Identify which cell holds the provided text, then report its [x, y] central coordinate. 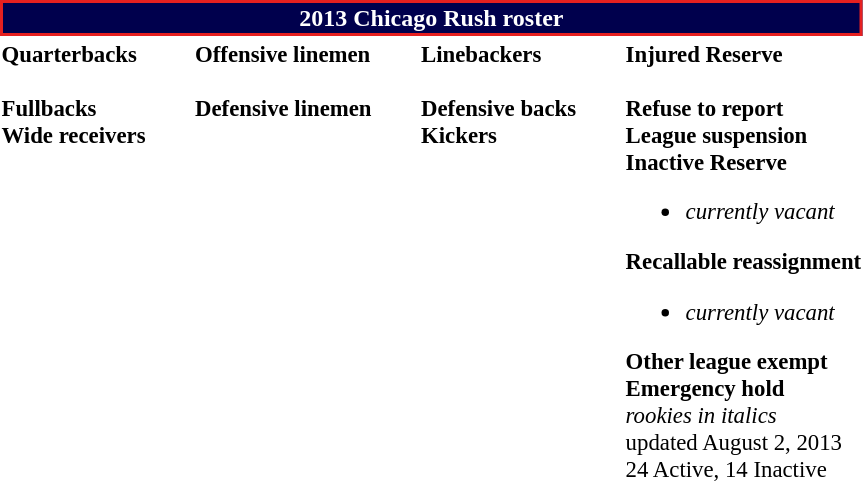
2013 Chicago Rush roster [432, 18]
